Find where the given text appears and provide that cell's center as (X, Y) coordinate. 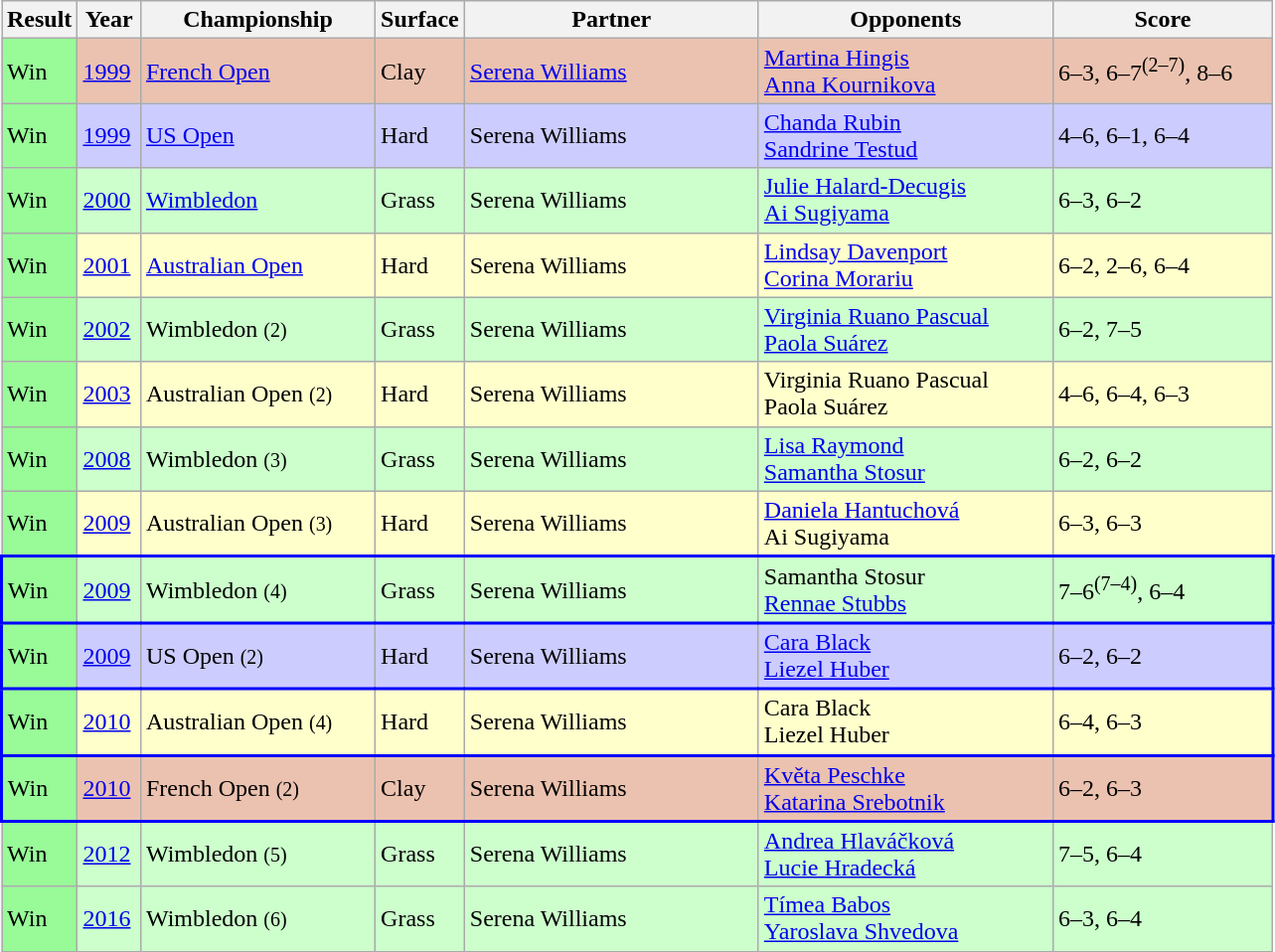
Wimbledon (5) (257, 854)
2003 (109, 394)
2001 (109, 264)
4–6, 6–1, 6–4 (1163, 135)
7–6(7–4), 6–4 (1163, 590)
Partner (611, 20)
Wimbledon (257, 201)
Samantha Stosur Rennae Stubbs (905, 590)
Wimbledon (2) (257, 330)
2002 (109, 330)
Chanda Rubin Sandrine Testud (905, 135)
Tímea Babos Yaroslava Shvedova (905, 918)
Australian Open (3) (257, 524)
Australian Open (2) (257, 394)
6–3, 6–2 (1163, 201)
Result (40, 20)
Championship (257, 20)
Květa Peschke Katarina Srebotnik (905, 789)
Score (1163, 20)
French Open (257, 72)
4–6, 6–4, 6–3 (1163, 394)
Australian Open (4) (257, 721)
Daniela Hantuchová Ai Sugiyama (905, 524)
Year (109, 20)
Wimbledon (4) (257, 590)
US Open (257, 135)
7–5, 6–4 (1163, 854)
6–2, 7–5 (1163, 330)
Opponents (905, 20)
2008 (109, 459)
6–3, 6–7(2–7), 8–6 (1163, 72)
Julie Halard-Decugis Ai Sugiyama (905, 201)
2000 (109, 201)
6–4, 6–3 (1163, 721)
2012 (109, 854)
French Open (2) (257, 789)
Martina Hingis Anna Kournikova (905, 72)
6–2, 2–6, 6–4 (1163, 264)
Wimbledon (6) (257, 918)
2016 (109, 918)
6–2, 6–3 (1163, 789)
Australian Open (257, 264)
6–3, 6–3 (1163, 524)
US Open (2) (257, 656)
Surface (420, 20)
Lisa Raymond Samantha Stosur (905, 459)
Wimbledon (3) (257, 459)
Andrea Hlaváčková Lucie Hradecká (905, 854)
6–3, 6–4 (1163, 918)
Lindsay Davenport Corina Morariu (905, 264)
